Return [X, Y] of the center of cell containing provided text 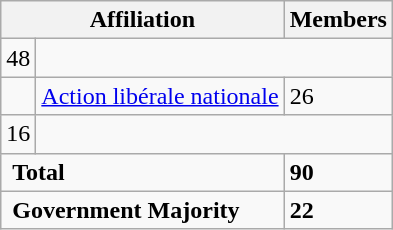
Action libérale nationale [160, 96]
Members [338, 20]
22 [338, 210]
26 [338, 96]
16 [18, 134]
90 [338, 172]
Total [142, 172]
Affiliation [142, 20]
48 [18, 58]
Government Majority [142, 210]
